Pinpoint the cell where the given text exists, returning its [X, Y] midpoint coordinate. 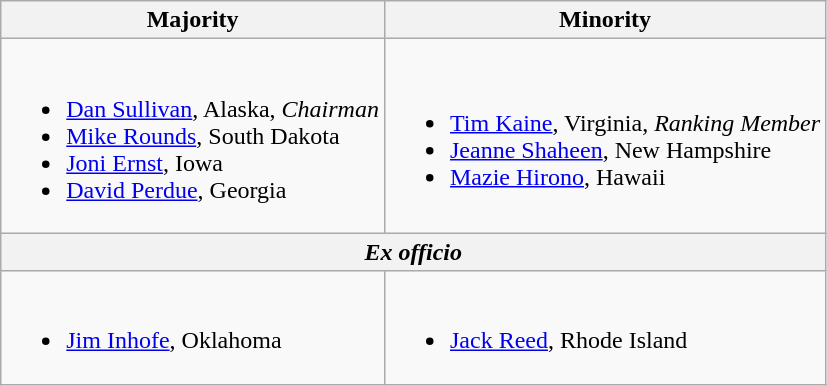
Majority [193, 20]
Jim Inhofe, Oklahoma [193, 328]
Jack Reed, Rhode Island [604, 328]
Dan Sullivan, Alaska, ChairmanMike Rounds, South DakotaJoni Ernst, IowaDavid Perdue, Georgia [193, 136]
Tim Kaine, Virginia, Ranking MemberJeanne Shaheen, New HampshireMazie Hirono, Hawaii [604, 136]
Ex officio [414, 252]
Minority [604, 20]
